Find where the given text appears and provide that cell's center as (X, Y) coordinate. 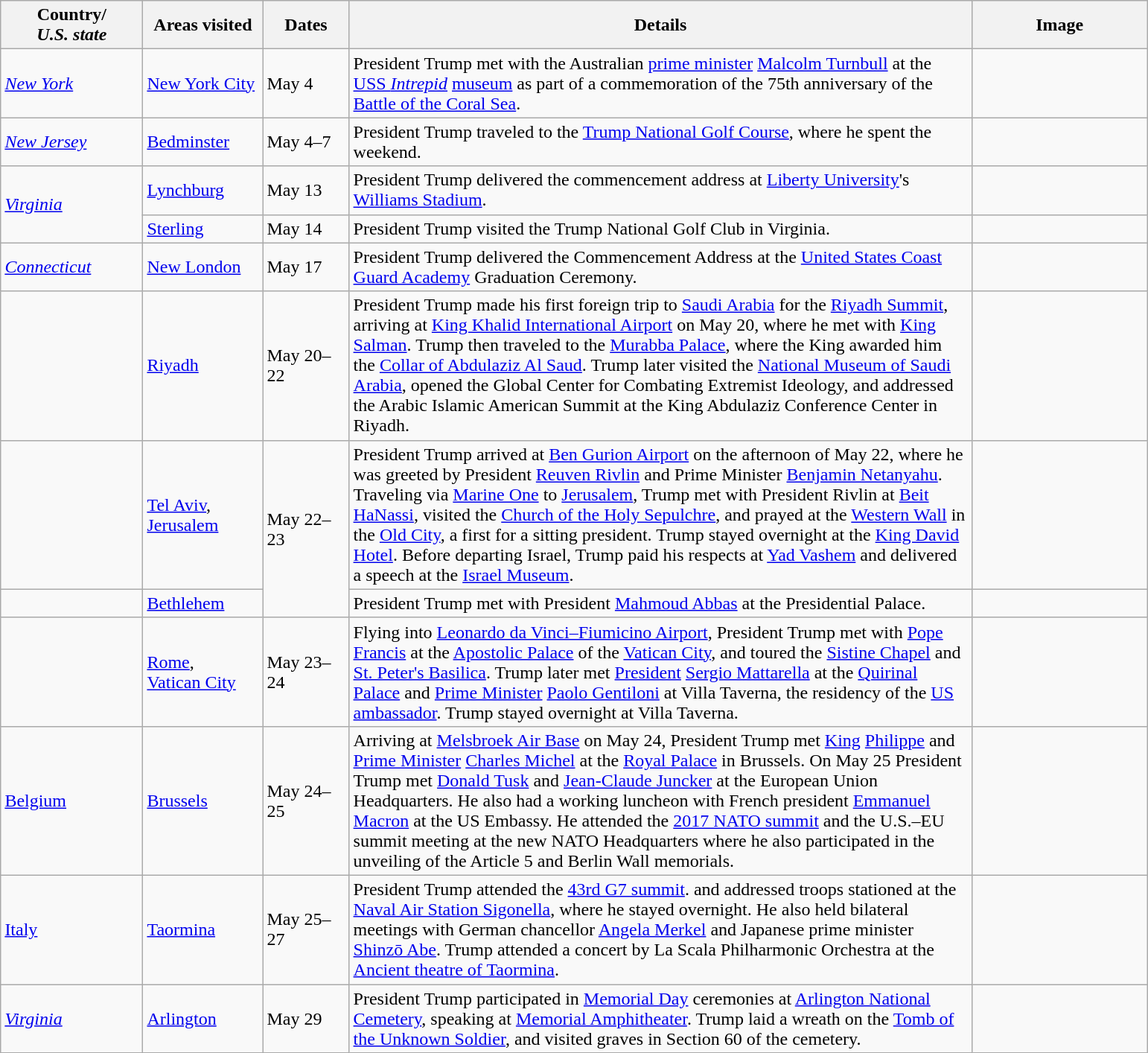
Riyadh (203, 366)
Details (660, 25)
President Trump delivered the Commencement Address at the United States Coast Guard Academy Graduation Ceremony. (660, 267)
May 22–23 (306, 529)
President Trump met with President Mahmoud Abbas at the Presidential Palace. (660, 603)
Areas visited (203, 25)
Bethlehem (203, 603)
Sterling (203, 229)
May 13 (306, 191)
Italy (71, 929)
Bedminster (203, 141)
New London (203, 267)
May 25–27 (306, 929)
New York City (203, 83)
Arlington (203, 1019)
May 23–24 (306, 672)
New Jersey (71, 141)
New York (71, 83)
Connecticut (71, 267)
Brussels (203, 801)
May 4–7 (306, 141)
Lynchburg (203, 191)
May 20–22 (306, 366)
May 4 (306, 83)
President Trump traveled to the Trump National Golf Course, where he spent the weekend. (660, 141)
Tel Aviv, Jerusalem (203, 515)
May 24–25 (306, 801)
May 29 (306, 1019)
Image (1059, 25)
Country/U.S. state (71, 25)
President Trump visited the Trump National Golf Club in Virginia. (660, 229)
Rome,Vatican City (203, 672)
Taormina (203, 929)
President Trump delivered the commencement address at Liberty University's Williams Stadium. (660, 191)
Belgium (71, 801)
Dates (306, 25)
May 14 (306, 229)
May 17 (306, 267)
